Output the (X, Y) coordinate of the center of the cell containing the given text.  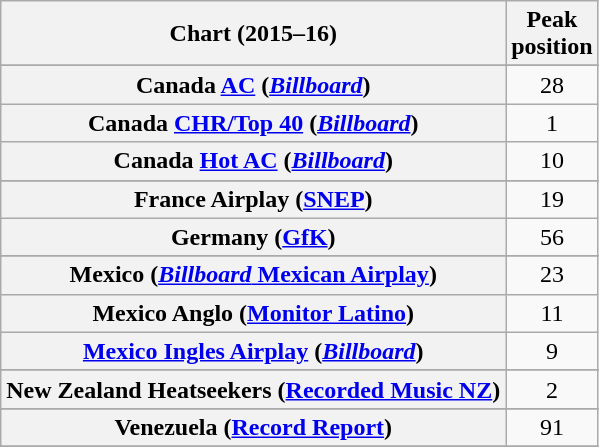
Canada CHR/Top 40 (Billboard) (254, 123)
9 (552, 351)
Mexico Ingles Airplay (Billboard) (254, 351)
2 (552, 389)
Canada AC (Billboard) (254, 85)
23 (552, 275)
19 (552, 199)
Canada Hot AC (Billboard) (254, 161)
91 (552, 427)
1 (552, 123)
Peakposition (552, 34)
56 (552, 237)
Mexico Anglo (Monitor Latino) (254, 313)
11 (552, 313)
Germany (GfK) (254, 237)
10 (552, 161)
New Zealand Heatseekers (Recorded Music NZ) (254, 389)
Chart (2015–16) (254, 34)
France Airplay (SNEP) (254, 199)
Mexico (Billboard Mexican Airplay) (254, 275)
Venezuela (Record Report) (254, 427)
28 (552, 85)
